Pinpoint the cell where the given text exists, returning its (x, y) midpoint coordinate. 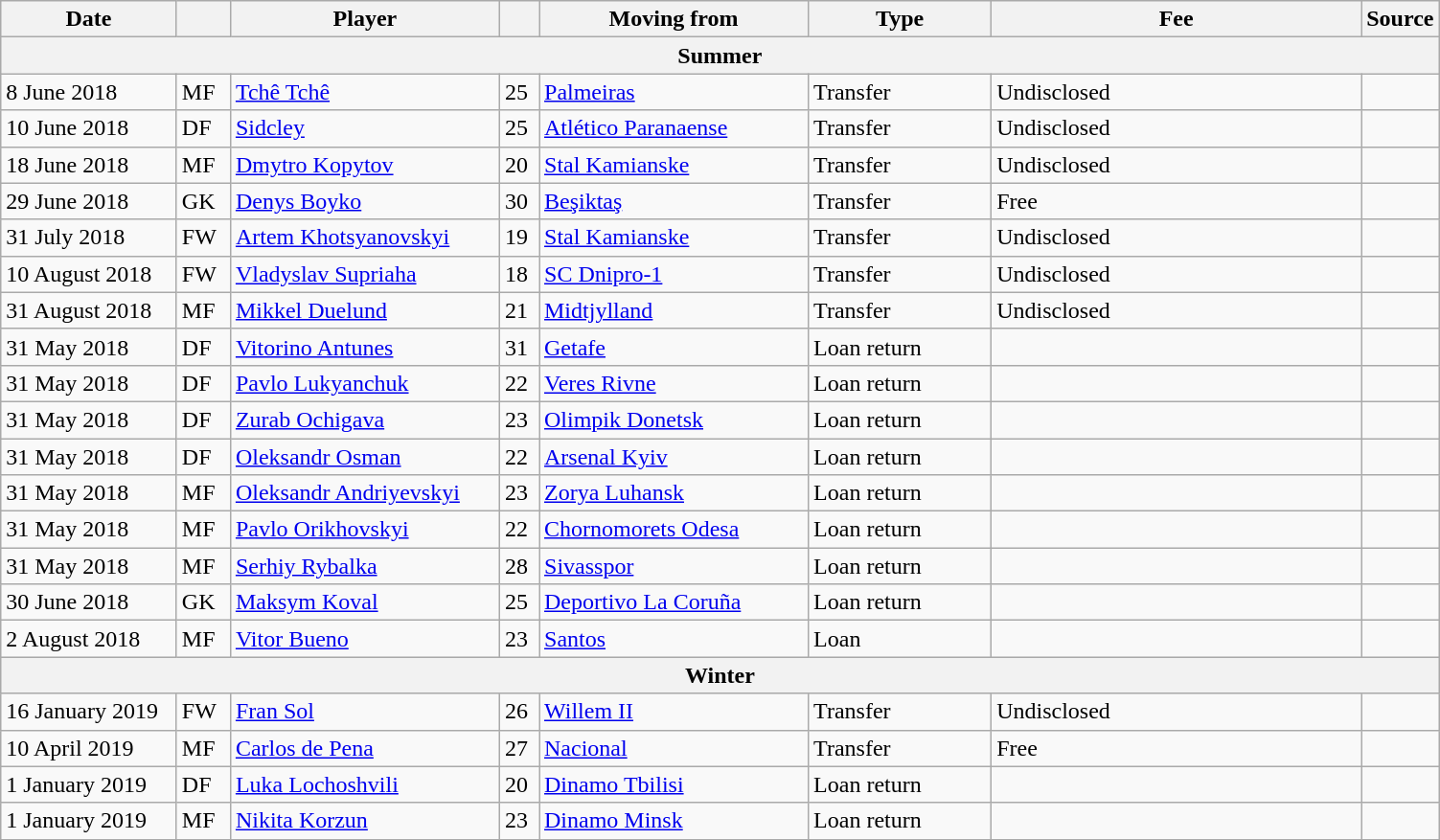
Willem II (673, 712)
28 (519, 566)
Pavlo Lukyanchuk (364, 383)
Nikita Korzun (364, 821)
Vitor Bueno (364, 639)
10 June 2018 (89, 128)
16 January 2019 (89, 712)
Atlético Paranaense (673, 128)
Santos (673, 639)
10 April 2019 (89, 748)
Loan (901, 639)
31 (519, 347)
Source (1401, 19)
Fran Sol (364, 712)
Vitorino Antunes (364, 347)
Fee (1177, 19)
30 June 2018 (89, 602)
Carlos de Pena (364, 748)
Pavlo Orikhovskyi (364, 530)
26 (519, 712)
Maksym Koval (364, 602)
31 July 2018 (89, 238)
Vladyslav Supriaha (364, 274)
2 August 2018 (89, 639)
19 (519, 238)
Oleksandr Andriyevskyi (364, 493)
Denys Boyko (364, 201)
18 June 2018 (89, 165)
Chornomorets Odesa (673, 530)
Olimpik Donetsk (673, 420)
Arsenal Kyiv (673, 457)
Dinamo Tbilisi (673, 784)
SC Dnipro-1 (673, 274)
Summer (720, 56)
Moving from (673, 19)
Sivasspor (673, 566)
21 (519, 310)
Beşiktaş (673, 201)
Oleksandr Osman (364, 457)
Date (89, 19)
31 August 2018 (89, 310)
30 (519, 201)
Artem Khotsyanovskyi (364, 238)
Palmeiras (673, 92)
Type (901, 19)
Nacional (673, 748)
Getafe (673, 347)
Mikkel Duelund (364, 310)
Tchê Tchê (364, 92)
18 (519, 274)
Deportivo La Coruña (673, 602)
29 June 2018 (89, 201)
8 June 2018 (89, 92)
Zurab Ochigava (364, 420)
Player (364, 19)
27 (519, 748)
Zorya Luhansk (673, 493)
10 August 2018 (89, 274)
Midtjylland (673, 310)
Dmytro Kopytov (364, 165)
Luka Lochoshvili (364, 784)
Serhiy Rybalka (364, 566)
Winter (720, 675)
Sidcley (364, 128)
Dinamo Minsk (673, 821)
Veres Rivne (673, 383)
